Scan for the cell matching the given text and deliver its (x, y) coordinate at center. 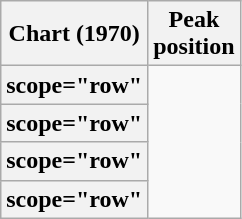
Peakposition (194, 34)
Chart (1970) (74, 34)
